Search for the cell housing the specified text and yield its [X, Y] center coordinate. 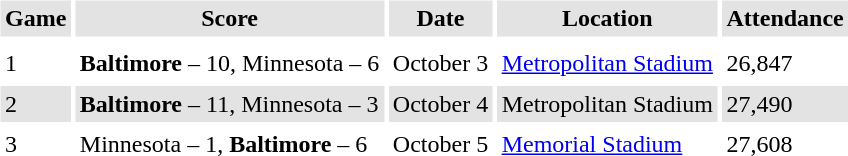
October 4 [440, 104]
October 3 [440, 64]
26,847 [785, 64]
Baltimore – 11, Minnesota – 3 [230, 104]
27,490 [785, 104]
Location [607, 18]
2 [35, 104]
Date [440, 18]
1 [35, 64]
Score [230, 18]
Baltimore – 10, Minnesota – 6 [230, 64]
Attendance [785, 18]
Game [35, 18]
